From the cell containing the given text, extract its center point as (X, Y) coordinate. 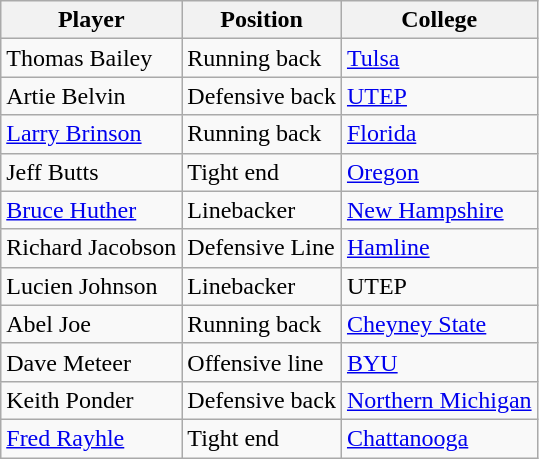
Offensive line (262, 362)
Hamline (439, 248)
Thomas Bailey (92, 58)
BYU (439, 362)
Bruce Huther (92, 210)
Lucien Johnson (92, 286)
Position (262, 20)
College (439, 20)
Defensive Line (262, 248)
New Hampshire (439, 210)
Keith Ponder (92, 400)
Richard Jacobson (92, 248)
Northern Michigan (439, 400)
Fred Rayhle (92, 438)
Tulsa (439, 58)
Cheyney State (439, 324)
Abel Joe (92, 324)
Jeff Butts (92, 172)
Player (92, 20)
Oregon (439, 172)
Larry Brinson (92, 134)
Dave Meteer (92, 362)
Florida (439, 134)
Artie Belvin (92, 96)
Chattanooga (439, 438)
